Return (X, Y) of the center of cell containing provided text 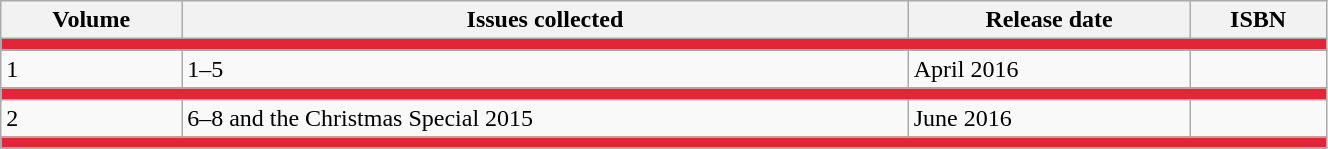
2 (92, 118)
1–5 (546, 69)
1 (92, 69)
April 2016 (1049, 69)
June 2016 (1049, 118)
Issues collected (546, 20)
ISBN (1258, 20)
Volume (92, 20)
6–8 and the Christmas Special 2015 (546, 118)
Release date (1049, 20)
